Output the [X, Y] coordinate of the center of the cell containing the given text.  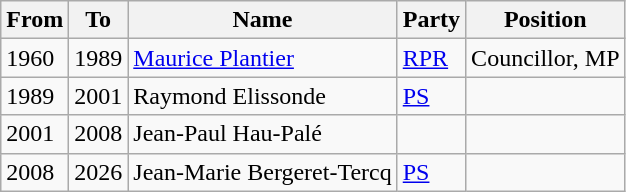
Party [431, 20]
To [98, 20]
Jean-Paul Hau-Palé [262, 134]
Raymond Elissonde [262, 96]
RPR [431, 58]
2026 [98, 172]
From [35, 20]
Position [546, 20]
Maurice Plantier [262, 58]
Councillor, MP [546, 58]
Jean-Marie Bergeret-Tercq [262, 172]
Name [262, 20]
1960 [35, 58]
